Pinpoint the cell where the given text exists, returning its [x, y] midpoint coordinate. 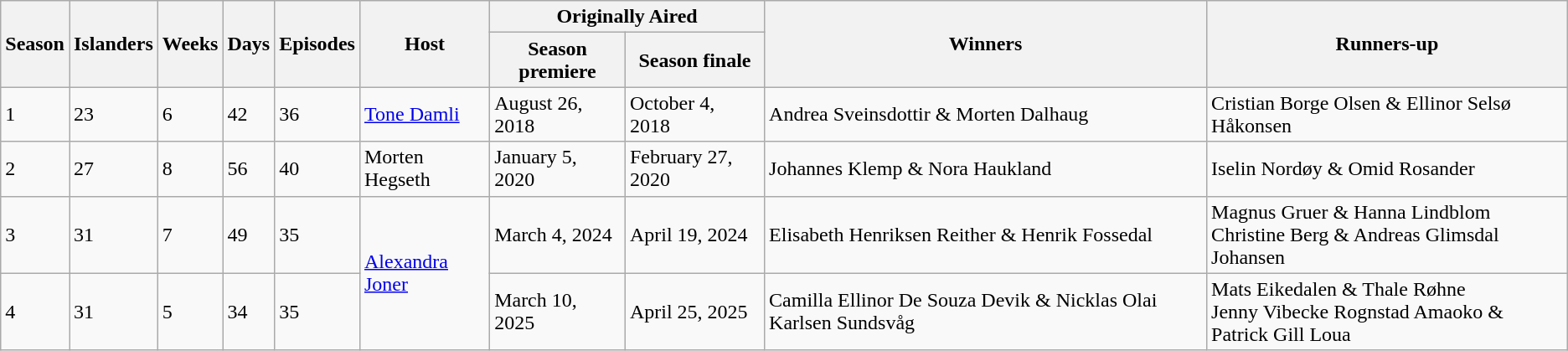
8 [190, 169]
Morten Hegseth [424, 169]
4 [35, 312]
Episodes [317, 44]
Mats Eikedalen & Thale Røhne Jenny Vibecke Rognstad Amaoko & Patrick Gill Loua [1387, 312]
October 4, 2018 [694, 114]
Elisabeth Henriksen Reither & Henrik Fossedal [986, 235]
Days [249, 44]
February 27, 2020 [694, 169]
March 4, 2024 [558, 235]
Host [424, 44]
Weeks [190, 44]
6 [190, 114]
Iselin Nordøy & Omid Rosander [1387, 169]
Cristian Borge Olsen & Ellinor Selsø Håkonsen [1387, 114]
40 [317, 169]
August 26, 2018 [558, 114]
34 [249, 312]
April 19, 2024 [694, 235]
56 [249, 169]
April 25, 2025 [694, 312]
27 [113, 169]
Runners-up [1387, 44]
Camilla Ellinor De Souza Devik & Nicklas Olai Karlsen Sundsvåg [986, 312]
Season finale [694, 60]
Alexandra Joner [424, 273]
7 [190, 235]
3 [35, 235]
36 [317, 114]
Johannes Klemp & Nora Haukland [986, 169]
Islanders [113, 44]
Season premiere [558, 60]
Winners [986, 44]
January 5, 2020 [558, 169]
Andrea Sveinsdottir & Morten Dalhaug [986, 114]
Tone Damli [424, 114]
23 [113, 114]
1 [35, 114]
2 [35, 169]
March 10, 2025 [558, 312]
Season [35, 44]
Magnus Gruer & Hanna Lindblom Christine Berg & Andreas Glimsdal Johansen [1387, 235]
49 [249, 235]
42 [249, 114]
Originally Aired [627, 17]
5 [190, 312]
